Return (X, Y) of the center of cell containing provided text 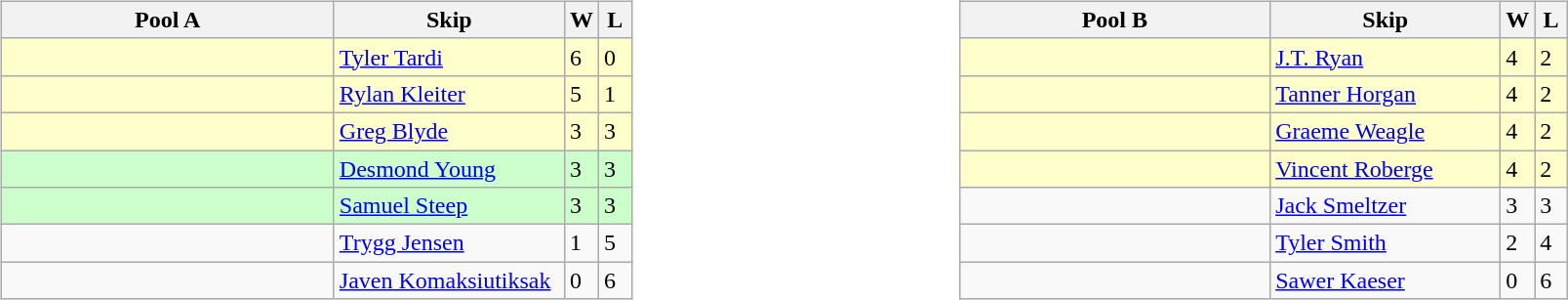
Tanner Horgan (1386, 94)
Desmond Young (449, 169)
Pool B (1114, 20)
Pool A (168, 20)
Trygg Jensen (449, 243)
Javen Komaksiutiksak (449, 280)
Samuel Steep (449, 206)
Greg Blyde (449, 131)
Rylan Kleiter (449, 94)
Tyler Tardi (449, 57)
Graeme Weagle (1386, 131)
J.T. Ryan (1386, 57)
Sawer Kaeser (1386, 280)
Jack Smeltzer (1386, 206)
Vincent Roberge (1386, 169)
Tyler Smith (1386, 243)
